For the text-containing cell, return its midpoint in (x, y) coordinate format. 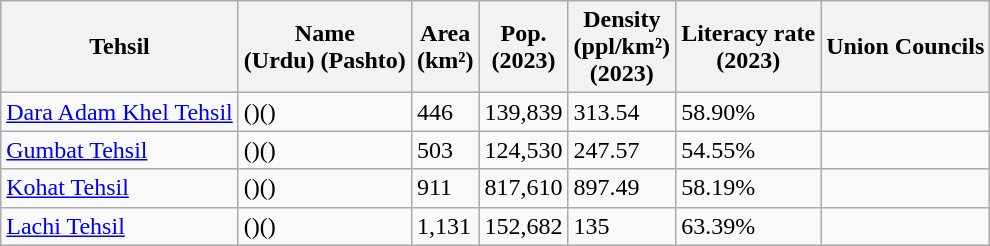
Kohat Tehsil (120, 188)
247.57 (622, 150)
Gumbat Tehsil (120, 150)
Pop.(2023) (524, 47)
63.39% (748, 226)
124,530 (524, 150)
152,682 (524, 226)
Density(ppl/km²)(2023) (622, 47)
58.19% (748, 188)
139,839 (524, 112)
Name(Urdu) (Pashto) (324, 47)
Dara Adam Khel Tehsil (120, 112)
135 (622, 226)
1,131 (445, 226)
Area(km²) (445, 47)
503 (445, 150)
54.55% (748, 150)
Lachi Tehsil (120, 226)
Union Councils (906, 47)
897.49 (622, 188)
313.54 (622, 112)
817,610 (524, 188)
Literacy rate(2023) (748, 47)
Tehsil (120, 47)
911 (445, 188)
58.90% (748, 112)
446 (445, 112)
